Extract the (x, y) coordinate from the center of the cell holding the provided text.  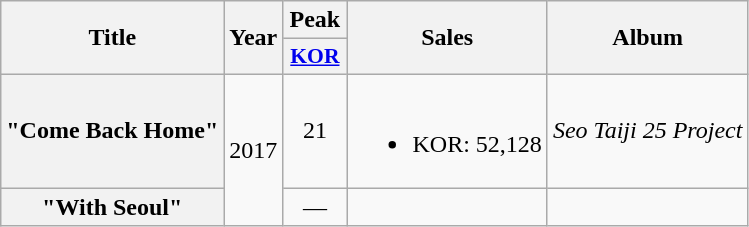
Album (648, 38)
— (315, 207)
21 (315, 130)
2017 (254, 150)
"With Seoul" (112, 207)
KOR (315, 57)
"Come Back Home" (112, 130)
Sales (447, 38)
Title (112, 38)
KOR: 52,128 (447, 130)
Year (254, 38)
Peak (315, 20)
Seo Taiji 25 Project (648, 130)
